For the text-containing cell, return its midpoint in [X, Y] coordinate format. 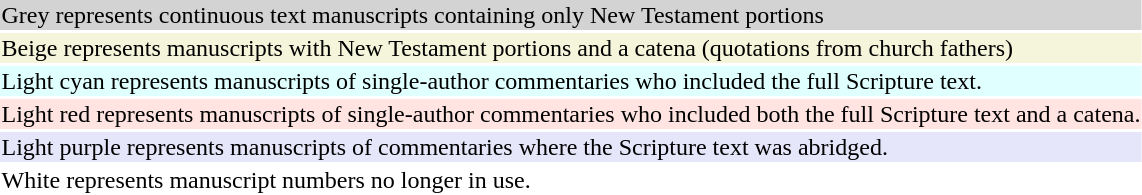
White represents manuscript numbers no longer in use. [571, 180]
Light cyan represents manuscripts of single-author commentaries who included the full Scripture text. [571, 81]
Beige represents manuscripts with New Testament portions and a catena (quotations from church fathers) [571, 48]
Grey represents continuous text manuscripts containing only New Testament portions [571, 15]
Light red represents manuscripts of single-author commentaries who included both the full Scripture text and a catena. [571, 114]
Light purple represents manuscripts of commentaries where the Scripture text was abridged. [571, 147]
